For the text-containing cell, return its midpoint in (X, Y) coordinate format. 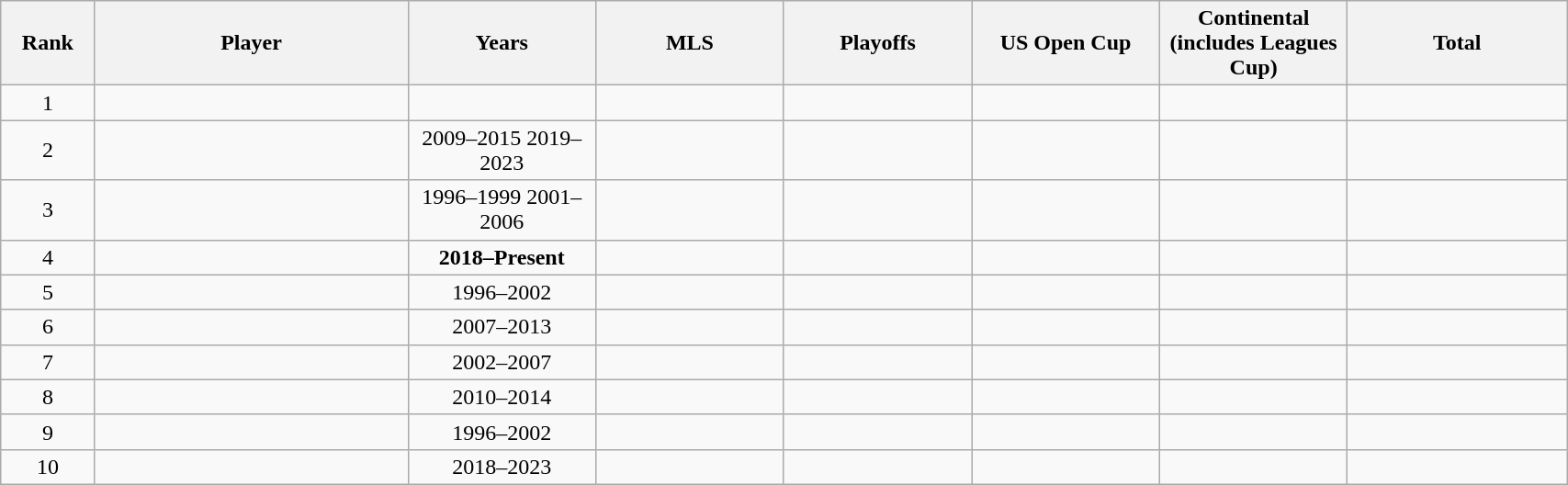
Years (502, 43)
6 (48, 327)
2018–2023 (502, 467)
2007–2013 (502, 327)
Continental (includes Leagues Cup) (1253, 43)
2018–Present (502, 257)
7 (48, 362)
2 (48, 151)
2010–2014 (502, 397)
2009–2015 2019–2023 (502, 151)
Total (1457, 43)
Rank (48, 43)
8 (48, 397)
3 (48, 209)
4 (48, 257)
Playoffs (878, 43)
2002–2007 (502, 362)
10 (48, 467)
1996–1999 2001–2006 (502, 209)
US Open Cup (1066, 43)
9 (48, 432)
1 (48, 103)
MLS (691, 43)
Player (252, 43)
5 (48, 292)
